Locate the cell with the specified text and output its (x, y) center coordinate. 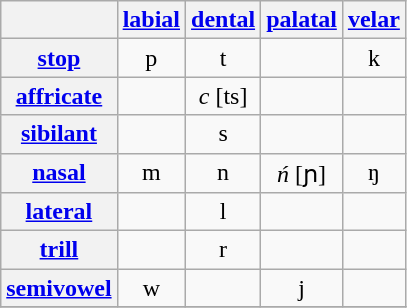
l (224, 212)
r (224, 250)
lateral (59, 212)
stop (59, 58)
velar (374, 20)
nasal (59, 173)
t (224, 58)
s (224, 134)
labial (151, 20)
sibilant (59, 134)
j (302, 288)
k (374, 58)
ŋ (374, 173)
semivowel (59, 288)
dental (224, 20)
ń [ɲ] (302, 173)
p (151, 58)
palatal (302, 20)
affricate (59, 96)
c [ts] (224, 96)
trill (59, 250)
n (224, 173)
m (151, 173)
w (151, 288)
